Search for the cell housing the specified text and yield its [X, Y] center coordinate. 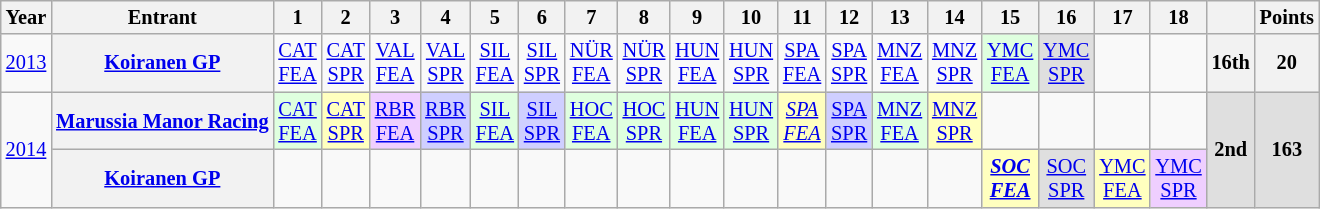
14 [954, 17]
2nd [1231, 150]
15 [1010, 17]
HOCSPR [644, 121]
4 [445, 17]
17 [1122, 17]
NÜRFEA [592, 63]
16 [1066, 17]
Marussia Manor Racing [162, 121]
6 [542, 17]
12 [849, 17]
11 [802, 17]
3 [395, 17]
RBRSPR [445, 121]
13 [900, 17]
2 [346, 17]
RBRFEA [395, 121]
VALFEA [395, 63]
SOCFEA [1010, 178]
HOCFEA [592, 121]
5 [495, 17]
NÜRSPR [644, 63]
Year [26, 17]
16th [1231, 63]
2013 [26, 63]
Points [1287, 17]
2014 [26, 150]
8 [644, 17]
Entrant [162, 17]
1 [297, 17]
20 [1287, 63]
10 [751, 17]
SOCSPR [1066, 178]
7 [592, 17]
18 [1178, 17]
VALSPR [445, 63]
163 [1287, 150]
9 [697, 17]
